Return the [x, y] coordinate for the center point of the cell that contains the specified text.  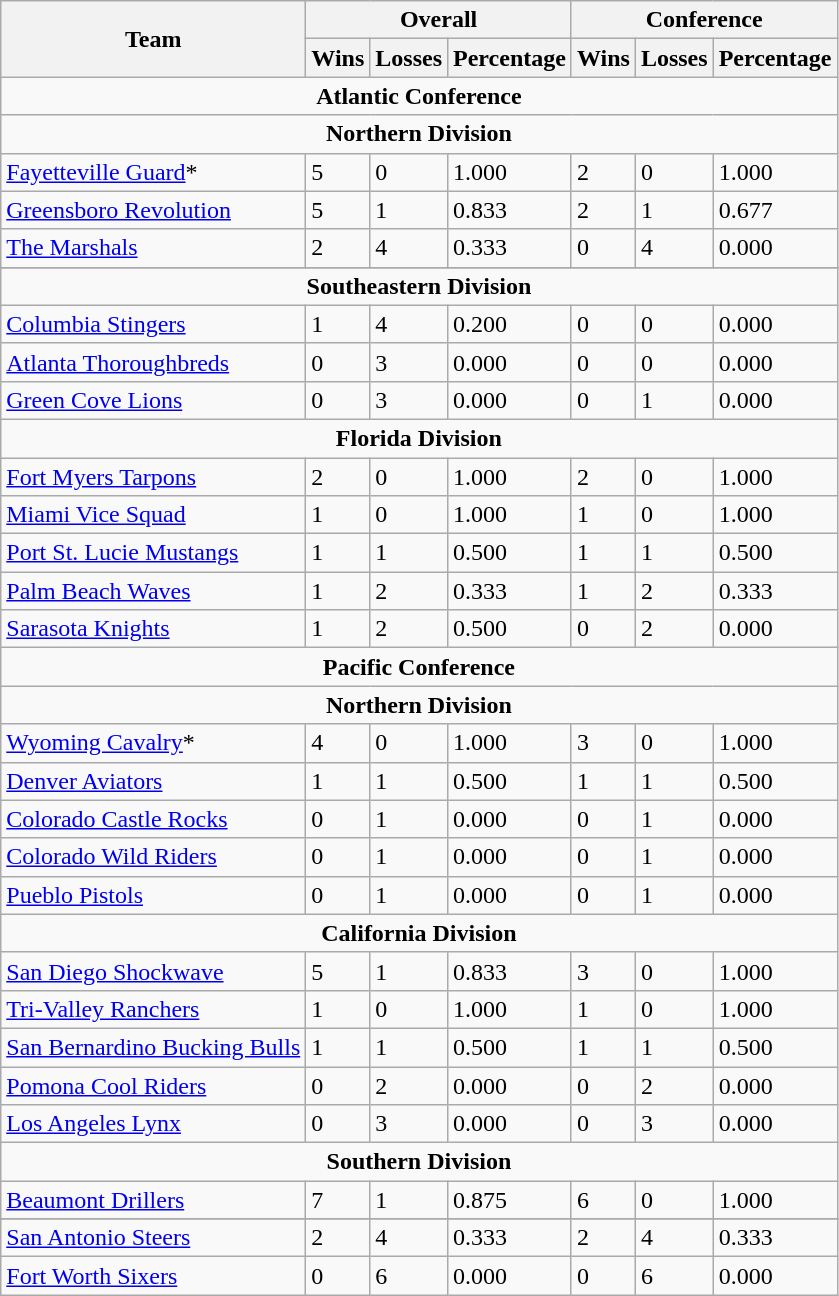
Colorado Castle Rocks [154, 819]
0.677 [775, 210]
0.875 [510, 1200]
7 [338, 1200]
Pueblo Pistols [154, 895]
Atlantic Conference [419, 96]
Miami Vice Squad [154, 515]
San Diego Shockwave [154, 971]
Sarasota Knights [154, 629]
Tri-Valley Ranchers [154, 1009]
The Marshals [154, 248]
0.200 [510, 324]
Atlanta Thoroughbreds [154, 362]
Fayetteville Guard* [154, 172]
Los Angeles Lynx [154, 1124]
Fort Myers Tarpons [154, 477]
California Division [419, 933]
Beaumont Drillers [154, 1200]
Pacific Conference [419, 667]
Port St. Lucie Mustangs [154, 553]
Wyoming Cavalry* [154, 743]
San Bernardino Bucking Bulls [154, 1047]
Palm Beach Waves [154, 591]
Conference [704, 20]
Fort Worth Sixers [154, 1276]
Overall [439, 20]
Southern Division [419, 1162]
San Antonio Steers [154, 1238]
Southeastern Division [419, 286]
Denver Aviators [154, 781]
Team [154, 39]
Pomona Cool Riders [154, 1085]
Green Cove Lions [154, 400]
Greensboro Revolution [154, 210]
Colorado Wild Riders [154, 857]
Florida Division [419, 438]
Columbia Stingers [154, 324]
